Scan for the cell matching the given text and deliver its (X, Y) coordinate at center. 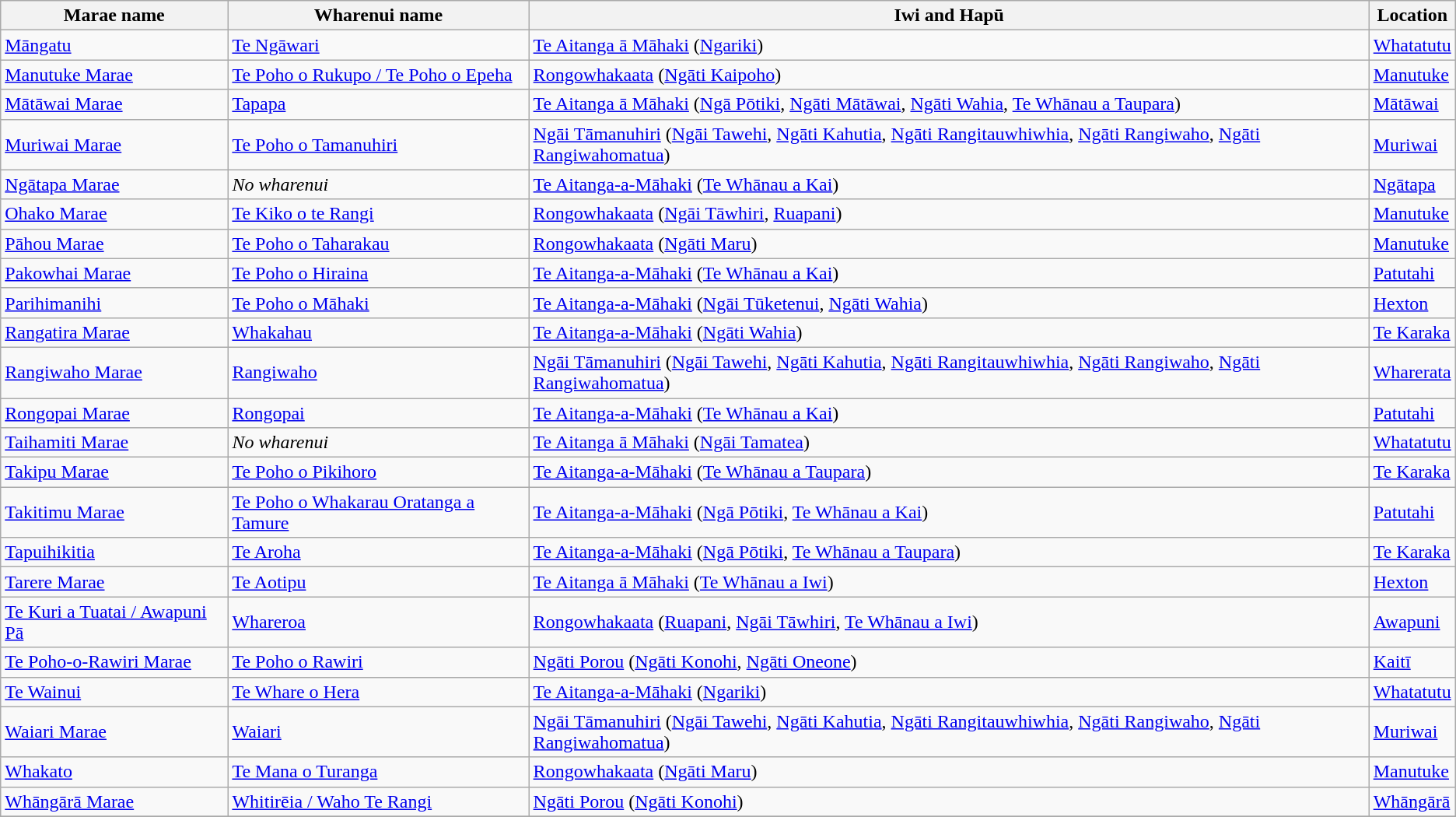
Te Aitanga-a-Māhaki (Ngāti Wahia) (949, 332)
Te Aitanga ā Māhaki (Ngā Pōtiki, Ngāti Mātāwai, Ngāti Wahia, Te Whānau a Taupara) (949, 104)
Pāhou Marae (114, 244)
Ohako Marae (114, 214)
Ngātapa (1412, 184)
Te Kiko o te Rangi (378, 214)
Whitirēia / Waho Te Rangi (378, 801)
Ngāti Porou (Ngāti Konohi, Ngāti Oneone) (949, 662)
Te Poho o Pikihoro (378, 472)
Tapuihikitia (114, 552)
Rongowhakaata (Ngāti Kaipoho) (949, 75)
Iwi and Hapū (949, 16)
Waiari Marae (114, 731)
Mātāwai (1412, 104)
Marae name (114, 16)
Te Kuri a Tuatai / Awapuni Pā (114, 622)
Whareroa (378, 622)
Te Aitanga ā Māhaki (Ngariki) (949, 45)
Te Poho o Tamanuhiri (378, 145)
Te Poho o Rawiri (378, 662)
Whāngārā Marae (114, 801)
Te Poho o Whakarau Oratanga a Tamure (378, 512)
Takipu Marae (114, 472)
Rangatira Marae (114, 332)
Muriwai Marae (114, 145)
Te Aroha (378, 552)
Te Aitanga ā Māhaki (Te Whānau a Iwi) (949, 582)
Te Whare o Hera (378, 692)
Takitimu Marae (114, 512)
Location (1412, 16)
Rangiwaho (378, 372)
Manutuke Marae (114, 75)
Te Aotipu (378, 582)
Awapuni (1412, 622)
Te Poho o Māhaki (378, 303)
Te Poho o Rukupo / Te Poho o Epeha (378, 75)
Te Poho o Hiraina (378, 273)
Rongowhakaata (Ngāi Tāwhiri, Ruapani) (949, 214)
Te Aitanga-a-Māhaki (Te Whānau a Taupara) (949, 472)
Ngātapa Marae (114, 184)
Rongopai Marae (114, 413)
Tarere Marae (114, 582)
Taihamiti Marae (114, 443)
Tapapa (378, 104)
Pakowhai Marae (114, 273)
Te Mana o Turanga (378, 772)
Te Aitanga-a-Māhaki (Ngā Pōtiki, Te Whānau a Taupara) (949, 552)
Te Ngāwari (378, 45)
Parihimanihi (114, 303)
Te Poho o Taharakau (378, 244)
Te Aitanga ā Māhaki (Ngāi Tamatea) (949, 443)
Te Aitanga-a-Māhaki (Ngā Pōtiki, Te Whānau a Kai) (949, 512)
Wharerata (1412, 372)
Ngāti Porou (Ngāti Konohi) (949, 801)
Māngatu (114, 45)
Whakahau (378, 332)
Te Aitanga-a-Māhaki (Ngariki) (949, 692)
Rongowhakaata (Ruapani, Ngāi Tāwhiri, Te Whānau a Iwi) (949, 622)
Mātāwai Marae (114, 104)
Te Poho-o-Rawiri Marae (114, 662)
Te Aitanga-a-Māhaki (Ngāi Tūketenui, Ngāti Wahia) (949, 303)
Rangiwaho Marae (114, 372)
Whakato (114, 772)
Whāngārā (1412, 801)
Rongopai (378, 413)
Te Wainui (114, 692)
Kaitī (1412, 662)
Wharenui name (378, 16)
Waiari (378, 731)
